Output the (X, Y) coordinate of the center of the cell containing the given text.  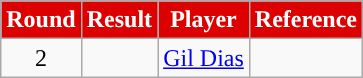
2 (41, 58)
Player (204, 20)
Result (119, 20)
Round (41, 20)
Gil Dias (204, 58)
Reference (306, 20)
